Determine the (x, y) coordinate at the center of the cell enclosing the given text.  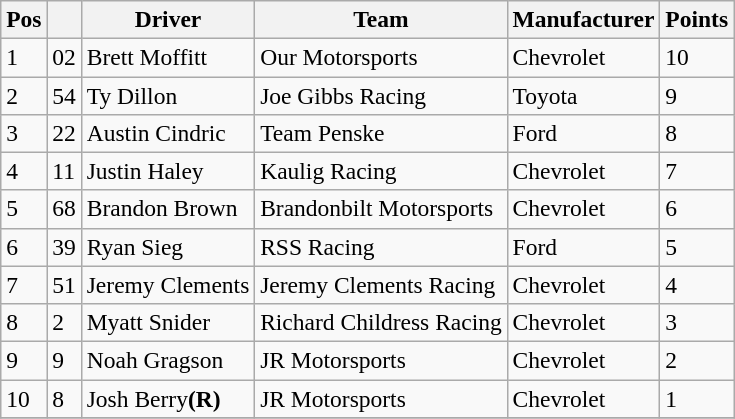
Driver (168, 19)
Josh Berry(R) (168, 398)
Ryan Sieg (168, 247)
Myatt Snider (168, 322)
Brandonbilt Motorsports (381, 209)
22 (64, 133)
Kaulig Racing (381, 171)
Noah Gragson (168, 360)
39 (64, 247)
51 (64, 285)
Manufacturer (584, 19)
Our Motorsports (381, 57)
Points (697, 19)
Justin Haley (168, 171)
Austin Cindric (168, 133)
11 (64, 171)
68 (64, 209)
Team Penske (381, 133)
Jeremy Clements (168, 285)
Joe Gibbs Racing (381, 95)
Ty Dillon (168, 95)
Brandon Brown (168, 209)
RSS Racing (381, 247)
Richard Childress Racing (381, 322)
Brett Moffitt (168, 57)
54 (64, 95)
Pos (24, 19)
Toyota (584, 95)
02 (64, 57)
Jeremy Clements Racing (381, 285)
Team (381, 19)
